Output the [X, Y] coordinate of the center of the cell containing the given text.  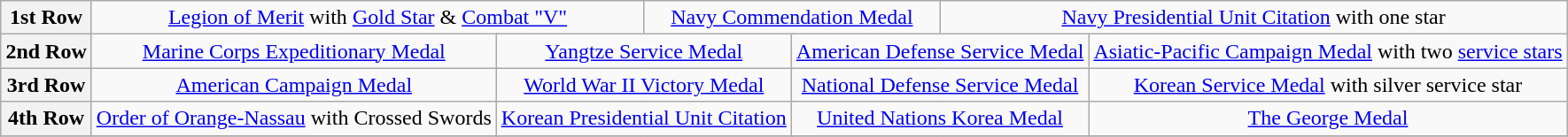
Order of Orange-Nassau with Crossed Swords [294, 118]
Legion of Merit with Gold Star & Combat "V" [367, 18]
4th Row [46, 118]
Asiatic-Pacific Campaign Medal with two service stars [1328, 51]
2nd Row [46, 51]
Navy Presidential Unit Citation with one star [1254, 18]
1st Row [46, 18]
National Defense Service Medal [940, 85]
American Defense Service Medal [940, 51]
Korean Service Medal with silver service star [1328, 85]
3rd Row [46, 85]
Marine Corps Expeditionary Medal [294, 51]
American Campaign Medal [294, 85]
Korean Presidential Unit Citation [643, 118]
Yangtze Service Medal [643, 51]
The George Medal [1328, 118]
Navy Commendation Medal [792, 18]
World War II Victory Medal [643, 85]
United Nations Korea Medal [940, 118]
